Detect which cell encompasses the target text, then output its [x, y] center coordinate. 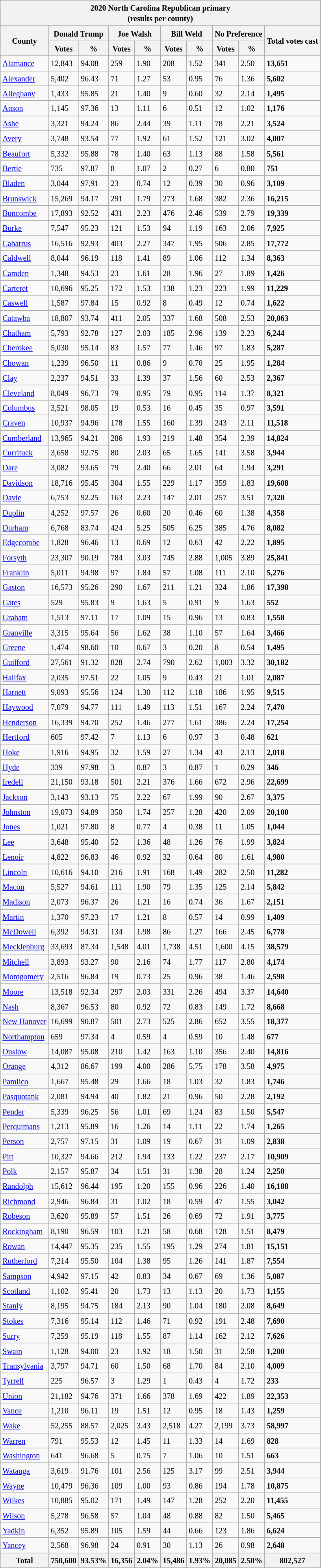
4,358 [292, 512]
6,352 [63, 1530]
1.79 [148, 198]
3.43 [148, 1426]
3,044 [63, 183]
1,433 [63, 93]
0.38 [200, 827]
25,841 [292, 557]
282 [226, 872]
3.89 [252, 557]
94.95 [93, 752]
210 [122, 1051]
87.34 [93, 947]
411 [122, 318]
97.11 [93, 617]
0.73 [148, 977]
168 [174, 872]
94.77 [93, 707]
0.88 [200, 1515]
Nash [24, 1006]
7,316 [63, 1321]
291 [122, 198]
75 [122, 797]
24 [122, 1545]
11,455 [292, 1500]
2,087 [292, 677]
Rockingham [24, 1231]
2,838 [292, 1141]
162 [226, 1336]
8,049 [63, 392]
3,375 [292, 797]
1,587 [63, 303]
0.63 [200, 542]
1.07 [148, 168]
4.00 [148, 1066]
94.24 [93, 123]
3,620 [63, 1216]
Rowan [24, 1246]
347 [174, 243]
21,150 [63, 782]
Camden [24, 273]
123 [226, 1530]
67 [174, 797]
104 [122, 1261]
552 [292, 602]
0.45 [200, 407]
105 [122, 1530]
Richmond [24, 1201]
339 [63, 767]
1.18 [200, 692]
1,213 [63, 1126]
802,527 [292, 1560]
95.48 [93, 1081]
Onslow [24, 1051]
94.21 [93, 438]
1.03 [200, 1081]
46 [122, 857]
3,797 [63, 1365]
96.57 [93, 1380]
1.30 [148, 692]
Washington [24, 1456]
87 [174, 1336]
376 [174, 782]
784 [122, 557]
672 [226, 782]
52 [122, 842]
1.58 [252, 153]
1.43 [252, 1411]
4,312 [63, 1066]
33,693 [63, 947]
5,339 [63, 1111]
133 [174, 1156]
Davie [24, 497]
95.25 [93, 288]
94.75 [93, 1306]
Duplin [24, 512]
Alexander [24, 78]
Iredell [24, 782]
171 [122, 1500]
1.64 [252, 632]
18,807 [63, 318]
McDowell [24, 932]
4.01 [148, 947]
2.04% [148, 1560]
18,716 [63, 483]
97.80 [93, 827]
1.23 [200, 288]
95.53 [93, 1441]
506 [226, 243]
16,339 [63, 722]
1.35 [200, 886]
3.51 [252, 497]
1,895 [292, 542]
Brunswick [24, 198]
1.00 [148, 1485]
3,648 [63, 842]
109 [122, 1485]
1.57 [148, 348]
149 [226, 1006]
356 [226, 1051]
663 [292, 1456]
94 [174, 228]
Madison [24, 901]
Durham [24, 527]
Chatham [24, 333]
2.73 [148, 1021]
Joe Walsh [135, 33]
2,073 [63, 901]
0.98 [252, 1545]
County [24, 41]
Lenoir [24, 857]
92.25 [93, 497]
3,082 [63, 468]
3.73 [252, 1426]
Columbus [24, 407]
0.29 [252, 767]
138 [174, 288]
1,746 [292, 1081]
0.53 [148, 407]
95.87 [93, 1171]
1.41 [148, 258]
20,063 [292, 318]
Alamance [24, 63]
3,824 [292, 842]
2,568 [63, 1545]
3,591 [292, 407]
3.17 [200, 1470]
6,768 [63, 527]
Catawba [24, 318]
14,816 [292, 1051]
1.17 [200, 483]
97.84 [93, 303]
61 [174, 138]
2.06 [252, 228]
Franklin [24, 572]
124 [122, 692]
2.36 [252, 198]
2,518 [174, 1426]
1,600 [226, 947]
11,229 [292, 288]
211 [174, 587]
2,757 [63, 1141]
186 [226, 692]
96.50 [93, 363]
94.31 [93, 932]
2.26 [200, 991]
13,518 [63, 991]
0.80 [252, 168]
91.76 [93, 1470]
No Preference [239, 33]
Haywood [24, 707]
95.41 [93, 1291]
19,073 [63, 812]
10,885 [63, 1500]
385 [226, 527]
Warren [24, 1441]
95.85 [93, 93]
229 [174, 483]
Johnston [24, 812]
96.98 [93, 1545]
1.98 [148, 932]
2.80 [252, 962]
208 [174, 63]
16,356 [122, 1560]
94.10 [93, 872]
7,259 [63, 1336]
95.45 [93, 483]
2,946 [63, 1201]
6.25 [200, 527]
8,190 [63, 1231]
1,426 [292, 273]
199 [122, 1066]
2,035 [63, 677]
2.05 [148, 318]
324 [226, 587]
58 [174, 1231]
2.17 [252, 1156]
95.64 [93, 632]
2,648 [292, 1545]
53 [174, 78]
3,775 [292, 1216]
Tyrrell [24, 1380]
15,269 [63, 198]
7,214 [63, 1261]
Union [24, 1396]
2,151 [292, 901]
14,640 [292, 991]
Clay [24, 378]
13,651 [292, 63]
Forsyth [24, 557]
2.20 [252, 1500]
101 [122, 1470]
89 [174, 258]
Pender [24, 1111]
Alleghany [24, 93]
539 [226, 213]
274 [226, 1246]
2.16 [148, 962]
Sampson [24, 1276]
5,465 [292, 1515]
94.66 [93, 1156]
605 [63, 737]
3.02 [252, 138]
97.57 [93, 512]
92.75 [93, 453]
0.49 [200, 303]
378 [174, 1396]
2.74 [148, 662]
0.70 [200, 363]
337 [174, 318]
3,291 [292, 468]
166 [226, 932]
Chowan [24, 363]
Buncombe [24, 213]
93.54 [93, 138]
1,005 [226, 557]
505 [174, 527]
Jackson [24, 797]
5,332 [63, 153]
Stokes [24, 1321]
127 [122, 333]
Avery [24, 138]
114 [226, 392]
17,398 [292, 587]
2,081 [63, 1096]
83.74 [93, 527]
Graham [24, 617]
8,363 [292, 258]
3,143 [63, 797]
2.27 [148, 243]
19,339 [292, 213]
2,025 [122, 1426]
5,402 [63, 78]
235 [122, 1246]
652 [226, 1021]
Granville [24, 632]
93.13 [93, 797]
16,699 [63, 1021]
2.08 [252, 1306]
2.28 [252, 1096]
Greene [24, 647]
88 [226, 153]
3.03 [148, 557]
Donald Trump [78, 33]
359 [226, 483]
Northampton [24, 1036]
10,327 [63, 1156]
99 [226, 1470]
3,524 [292, 123]
95.23 [93, 228]
2.62 [200, 662]
16,516 [63, 243]
2.50% [252, 1560]
4.51 [200, 947]
29 [122, 1081]
431 [122, 213]
Moore [24, 991]
191 [226, 1321]
88.57 [93, 1426]
5,602 [292, 78]
94.70 [93, 722]
346 [292, 767]
38,579 [292, 947]
95.50 [93, 1261]
95.83 [93, 602]
12,843 [63, 63]
27,561 [63, 662]
96.19 [93, 258]
2.56 [148, 1470]
1,916 [63, 752]
Montgomery [24, 977]
3,466 [292, 632]
1.81 [252, 1246]
5.75 [200, 1066]
Bertie [24, 168]
Pitt [24, 1156]
98.05 [93, 407]
2,237 [63, 378]
Ashe [24, 123]
16,215 [292, 198]
Hertford [24, 737]
2.46 [200, 213]
2.45 [252, 932]
4,980 [292, 857]
5,011 [63, 572]
3,315 [63, 632]
420 [226, 812]
Polk [24, 1171]
273 [174, 198]
Davidson [24, 483]
5,793 [63, 333]
Randolph [24, 1186]
1,200 [292, 1351]
10,479 [63, 1485]
113 [174, 707]
5,030 [63, 348]
0.48 [252, 737]
3,619 [63, 1470]
93.65 [93, 468]
10,616 [63, 872]
223 [226, 288]
1,176 [292, 108]
Cabarrus [24, 243]
95.08 [93, 1051]
11,282 [292, 872]
4.27 [200, 1426]
95.02 [93, 1500]
2.85 [252, 243]
1.82 [148, 1096]
Lincoln [24, 872]
98.60 [93, 647]
2,598 [292, 977]
1,284 [292, 363]
185 [174, 333]
93.74 [93, 318]
1,145 [63, 108]
35 [226, 407]
86.67 [93, 1066]
0.66 [200, 1530]
297 [122, 991]
2,199 [226, 1426]
2.86 [200, 1021]
5,561 [292, 153]
Hyde [24, 767]
Caswell [24, 303]
529 [63, 602]
97.98 [93, 767]
6,392 [63, 932]
167 [226, 707]
2,516 [63, 977]
371 [122, 1396]
2.44 [148, 123]
50 [226, 1096]
508 [226, 318]
Halifax [24, 677]
Guilford [24, 662]
750,600 [63, 1560]
92.78 [93, 333]
0.68 [200, 1231]
94.51 [93, 378]
Scotland [24, 1291]
3,042 [292, 1201]
94.89 [93, 812]
3.55 [252, 1021]
1,265 [292, 1126]
1.56 [200, 378]
Anson [24, 108]
1.08 [200, 572]
6,778 [292, 932]
Pasquotank [24, 1096]
341 [226, 63]
96.58 [93, 1515]
103 [122, 1231]
350 [122, 812]
10,875 [292, 1485]
96.46 [93, 542]
68 [174, 1365]
Caldwell [24, 258]
Macon [24, 886]
1.93% [200, 1560]
96.37 [93, 901]
39 [174, 123]
1.62 [148, 632]
0.20 [200, 647]
94.71 [93, 1365]
1,155 [292, 1291]
1,558 [292, 617]
17,893 [63, 213]
New Hanover [24, 1021]
1.42 [148, 1051]
1.20 [148, 1186]
0.27 [200, 168]
22,353 [292, 1396]
641 [63, 1456]
659 [63, 1036]
304 [122, 483]
2.67 [252, 797]
3,658 [63, 453]
1,370 [63, 917]
15,486 [174, 1560]
621 [292, 737]
Watauga [24, 1470]
331 [174, 991]
1,548 [122, 947]
94.76 [93, 1396]
17,772 [292, 243]
64 [226, 468]
Currituck [24, 453]
1.70 [200, 1365]
Lee [24, 842]
5,842 [292, 886]
6,244 [292, 333]
1.84 [148, 572]
139 [226, 333]
1.19 [200, 228]
58,997 [292, 1426]
Person [24, 1141]
155 [174, 1186]
16,188 [292, 1186]
18,377 [292, 1021]
5,087 [292, 1276]
11,518 [292, 422]
382 [226, 198]
Jones [24, 827]
0.64 [200, 857]
Robeson [24, 1216]
791 [63, 1441]
745 [174, 557]
354 [226, 438]
3,893 [63, 962]
1,474 [63, 647]
1,044 [292, 827]
1,828 [63, 542]
2,250 [292, 1171]
1,210 [63, 1411]
5,547 [292, 1111]
7,626 [292, 1336]
23,307 [63, 557]
65 [174, 453]
1.37 [252, 392]
2.51 [252, 1470]
90.87 [93, 1021]
Martin [24, 917]
1,003 [226, 662]
219 [174, 438]
2.12 [252, 1336]
16,573 [63, 587]
36 [226, 901]
7,470 [292, 707]
226 [226, 1186]
476 [174, 213]
4,942 [63, 1276]
37 [174, 378]
Yancey [24, 1545]
2.58 [252, 1351]
13,965 [63, 438]
172 [122, 288]
Rutherford [24, 1261]
74 [174, 962]
216 [122, 872]
7,690 [292, 1321]
212 [122, 1156]
Mitchell [24, 962]
17,254 [292, 722]
243 [226, 422]
525 [174, 1021]
Bladen [24, 183]
4,822 [63, 857]
4,975 [292, 1066]
422 [226, 1396]
96.68 [93, 1456]
90.19 [93, 557]
Carteret [24, 288]
94.53 [93, 273]
0.57 [200, 917]
Cumberland [24, 438]
2020 North Carolina Republican primary(results per county) [160, 13]
2.88 [200, 557]
5,287 [292, 348]
95.26 [93, 587]
Pamlico [24, 1081]
91.32 [93, 662]
Henderson [24, 722]
96.59 [93, 1231]
9,515 [292, 692]
93.27 [93, 962]
2.48 [252, 1321]
94.96 [93, 422]
97.36 [93, 108]
20,085 [226, 1560]
403 [122, 243]
5.25 [148, 527]
84 [226, 1365]
1,622 [292, 303]
1.45 [148, 1441]
92.34 [93, 991]
Dare [24, 468]
5,276 [292, 572]
2,018 [292, 752]
1,102 [63, 1291]
Wilkes [24, 1500]
4.15 [252, 947]
4,007 [292, 138]
93.18 [93, 782]
7,925 [292, 228]
97.91 [93, 183]
66 [174, 468]
2,367 [292, 378]
1.33 [200, 1441]
Mecklenburg [24, 947]
0.39 [200, 183]
2.09 [252, 812]
237 [226, 1156]
8,479 [292, 1231]
0.51 [200, 108]
117 [226, 962]
677 [292, 1036]
1,128 [63, 1351]
14,824 [292, 438]
233 [292, 1380]
225 [63, 1380]
Bill Weld [187, 33]
Total votes cast [292, 41]
8,082 [292, 527]
2,192 [292, 1096]
95.40 [93, 842]
Beaufort [24, 153]
1.77 [200, 962]
1,738 [174, 947]
20,100 [292, 812]
1.14 [200, 1336]
14,087 [63, 1051]
52,255 [63, 1426]
751 [292, 168]
2.39 [252, 438]
15,151 [292, 1246]
19,608 [292, 483]
180 [226, 1306]
Swain [24, 1351]
95.19 [93, 1336]
Craven [24, 422]
1,348 [63, 273]
4.76 [252, 527]
1.93 [148, 438]
94.08 [93, 63]
735 [63, 168]
Perquimans [24, 1126]
97.51 [93, 677]
33 [122, 378]
10,937 [63, 422]
82 [226, 1515]
7,320 [292, 497]
96.73 [93, 392]
8,668 [292, 1006]
96.11 [93, 1411]
Gates [24, 602]
2 [174, 168]
424 [122, 527]
94.17 [93, 198]
1,259 [292, 1411]
5,278 [63, 1515]
6,753 [63, 497]
97.42 [93, 737]
3,748 [63, 138]
8,367 [63, 1006]
184 [122, 1306]
92.52 [93, 213]
94.94 [93, 1096]
95 [174, 1261]
15,612 [63, 1186]
96.36 [93, 1485]
0.54 [252, 647]
1.65 [200, 453]
1.78 [252, 1485]
40 [122, 1096]
1.96 [200, 273]
Orange [24, 1066]
1,667 [63, 1081]
94.61 [93, 886]
Wilson [24, 1515]
Cleveland [24, 392]
10,909 [292, 1156]
Hoke [24, 752]
96.53 [93, 1006]
8,321 [292, 392]
97.34 [93, 1036]
2,157 [63, 1171]
3,109 [292, 183]
Edgecombe [24, 542]
0.46 [200, 512]
92.93 [93, 243]
Gaston [24, 587]
95.56 [93, 692]
277 [174, 722]
9,093 [63, 692]
7,079 [63, 707]
4,252 [63, 512]
96.83 [93, 857]
43 [226, 752]
Total [24, 1560]
160 [174, 422]
63 [174, 153]
7,547 [63, 228]
94.00 [93, 1351]
0.77 [148, 827]
95.88 [93, 153]
10,696 [63, 288]
8,044 [63, 258]
194 [226, 1485]
3,321 [63, 123]
5,527 [63, 886]
4,009 [292, 1365]
1,021 [63, 827]
Burke [24, 228]
128 [226, 1231]
44 [174, 1530]
386 [226, 722]
Stanly [24, 1306]
6,624 [292, 1530]
0.75 [148, 1456]
Cherokee [24, 348]
1.87 [252, 1261]
259 [122, 63]
Yadkin [24, 1530]
8,649 [292, 1306]
2.79 [252, 213]
7,554 [292, 1261]
Vance [24, 1411]
96.44 [93, 1186]
3.37 [252, 991]
1,513 [63, 617]
1,409 [292, 917]
47 [226, 1201]
290 [122, 587]
0.99 [252, 917]
30,182 [292, 662]
21,182 [63, 1396]
95.35 [93, 1246]
Surry [24, 1336]
97.23 [93, 917]
790 [174, 662]
134 [122, 932]
2.11 [252, 422]
14,447 [63, 1246]
1,239 [63, 363]
22,699 [292, 782]
93 [174, 1485]
96.25 [93, 1111]
8,195 [63, 1306]
4,174 [292, 962]
494 [226, 991]
94.98 [93, 572]
Wayne [24, 1485]
97.87 [93, 168]
Wake [24, 1426]
Transylvania [24, 1365]
96.43 [93, 78]
93.53% [93, 1560]
1.22 [200, 1156]
3,521 [63, 407]
Harnett [24, 692]
3.32 [252, 662]
